Return the (x, y) coordinate for the center point of the cell that contains the specified text.  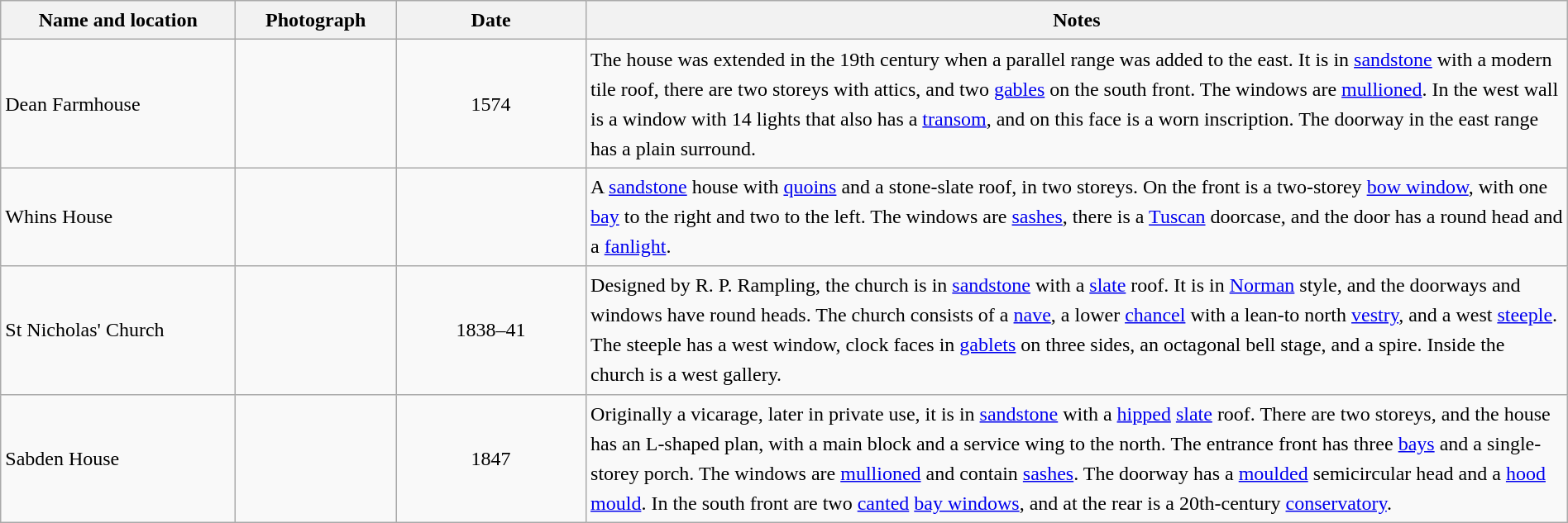
Dean Farmhouse (118, 104)
Notes (1077, 20)
Name and location (118, 20)
St Nicholas' Church (118, 330)
Sabden House (118, 458)
Whins House (118, 216)
1838–41 (491, 330)
1574 (491, 104)
Photograph (316, 20)
1847 (491, 458)
Date (491, 20)
